For the text-containing cell, return its midpoint in (X, Y) coordinate format. 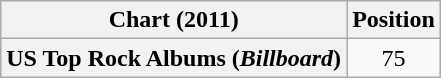
US Top Rock Albums (Billboard) (174, 58)
Position (394, 20)
Chart (2011) (174, 20)
75 (394, 58)
